Return [X, Y] of the center of cell containing provided text 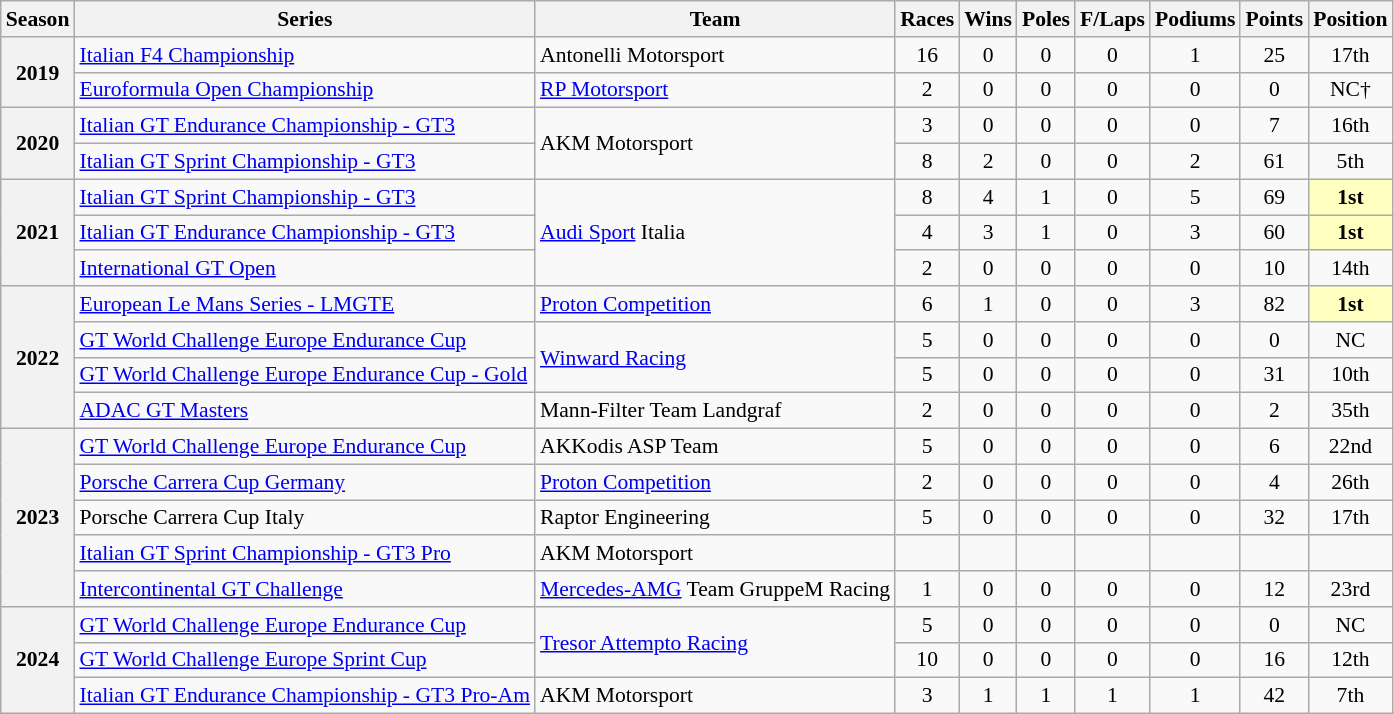
16th [1350, 126]
Italian F4 Championship [304, 55]
7 [1274, 126]
14th [1350, 269]
60 [1274, 233]
GT World Challenge Europe Sprint Cup [304, 660]
12 [1274, 589]
Euroformula Open Championship [304, 90]
Antonelli Motorsport [715, 55]
Porsche Carrera Cup Germany [304, 482]
5th [1350, 162]
Mercedes-AMG Team GruppeM Racing [715, 589]
RP Motorsport [715, 90]
2020 [38, 144]
2024 [38, 660]
Italian GT Sprint Championship - GT3 Pro [304, 554]
Porsche Carrera Cup Italy [304, 518]
25 [1274, 55]
69 [1274, 197]
42 [1274, 696]
2021 [38, 232]
26th [1350, 482]
International GT Open [304, 269]
12th [1350, 660]
31 [1274, 375]
Position [1350, 19]
23rd [1350, 589]
Races [927, 19]
2019 [38, 72]
Tresor Attempto Racing [715, 642]
Audi Sport Italia [715, 232]
Mann-Filter Team Landgraf [715, 411]
Wins [988, 19]
European Le Mans Series - LMGTE [304, 304]
Series [304, 19]
GT World Challenge Europe Endurance Cup - Gold [304, 375]
Podiums [1196, 19]
Points [1274, 19]
10th [1350, 375]
Italian GT Endurance Championship - GT3 Pro-Am [304, 696]
Intercontinental GT Challenge [304, 589]
2022 [38, 357]
82 [1274, 304]
35th [1350, 411]
22nd [1350, 447]
ADAC GT Masters [304, 411]
NC† [1350, 90]
Poles [1046, 19]
7th [1350, 696]
Season [38, 19]
32 [1274, 518]
Raptor Engineering [715, 518]
F/Laps [1112, 19]
2023 [38, 518]
61 [1274, 162]
AKKodis ASP Team [715, 447]
Winward Racing [715, 358]
Team [715, 19]
